Identify which cell holds the provided text, then report its [x, y] central coordinate. 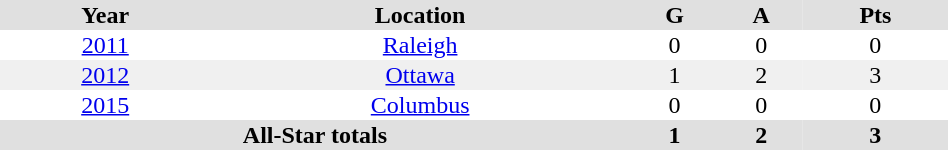
All-Star totals [315, 135]
G [674, 15]
2015 [105, 105]
2011 [105, 45]
Ottawa [420, 75]
A [761, 15]
Location [420, 15]
Year [105, 15]
Pts [875, 15]
2012 [105, 75]
Raleigh [420, 45]
Columbus [420, 105]
